Capture the cell that displays the provided text and extract its (X, Y) central coordinate. 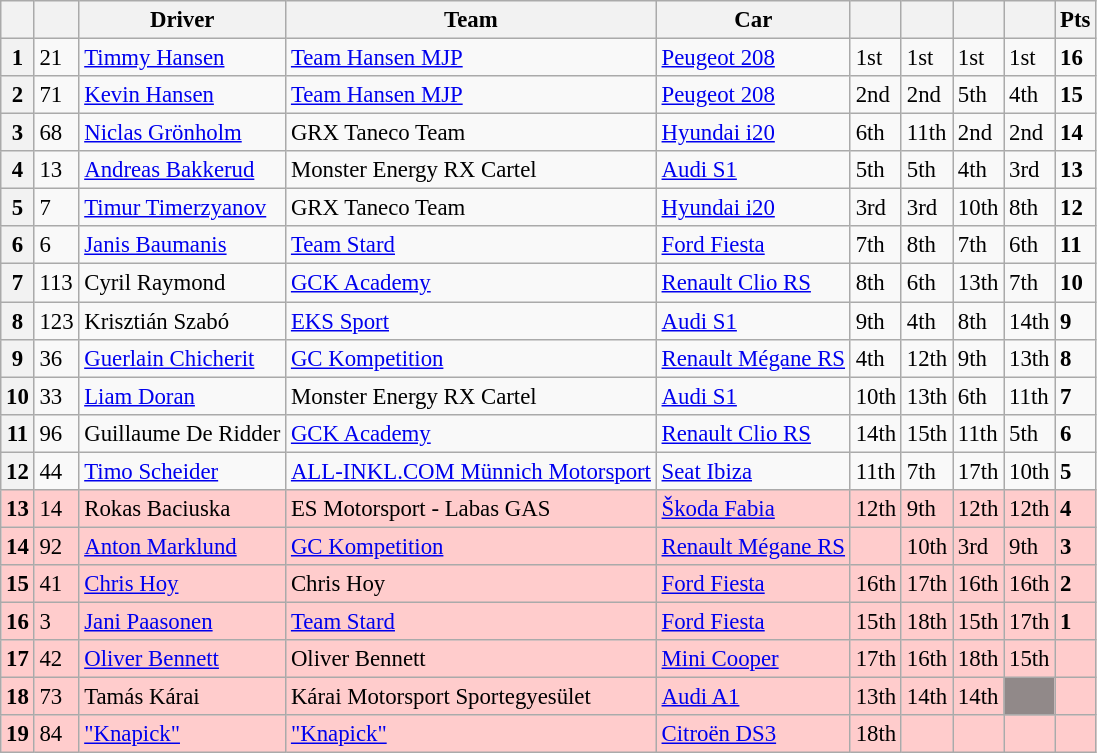
Mini Cooper (753, 659)
EKS Sport (472, 321)
123 (56, 321)
Anton Marklund (182, 546)
Kevin Hansen (182, 95)
Krisztián Szabó (182, 321)
Audi A1 (753, 697)
33 (56, 396)
21 (56, 58)
Guillaume De Ridder (182, 433)
Timmy Hansen (182, 58)
Škoda Fabia (753, 509)
ES Motorsport - Labas GAS (472, 509)
113 (56, 283)
Seat Ibiza (753, 471)
Citroën DS3 (753, 734)
17 (18, 659)
Janis Baumanis (182, 245)
71 (56, 95)
92 (56, 546)
Pts (1076, 20)
ALL-INKL.COM Münnich Motorsport (472, 471)
96 (56, 433)
36 (56, 358)
Liam Doran (182, 396)
Jani Paasonen (182, 621)
Driver (182, 20)
73 (56, 697)
Andreas Bakkerud (182, 170)
Car (753, 20)
44 (56, 471)
18 (18, 697)
84 (56, 734)
Timo Scheider (182, 471)
Team (472, 20)
41 (56, 584)
68 (56, 133)
Rokas Baciuska (182, 509)
Cyril Raymond (182, 283)
Niclas Grönholm (182, 133)
Kárai Motorsport Sportegyesület (472, 697)
19 (18, 734)
42 (56, 659)
Timur Timerzyanov (182, 208)
Tamás Kárai (182, 697)
Guerlain Chicherit (182, 358)
